Scan for the cell matching the given text and deliver its [X, Y] coordinate at center. 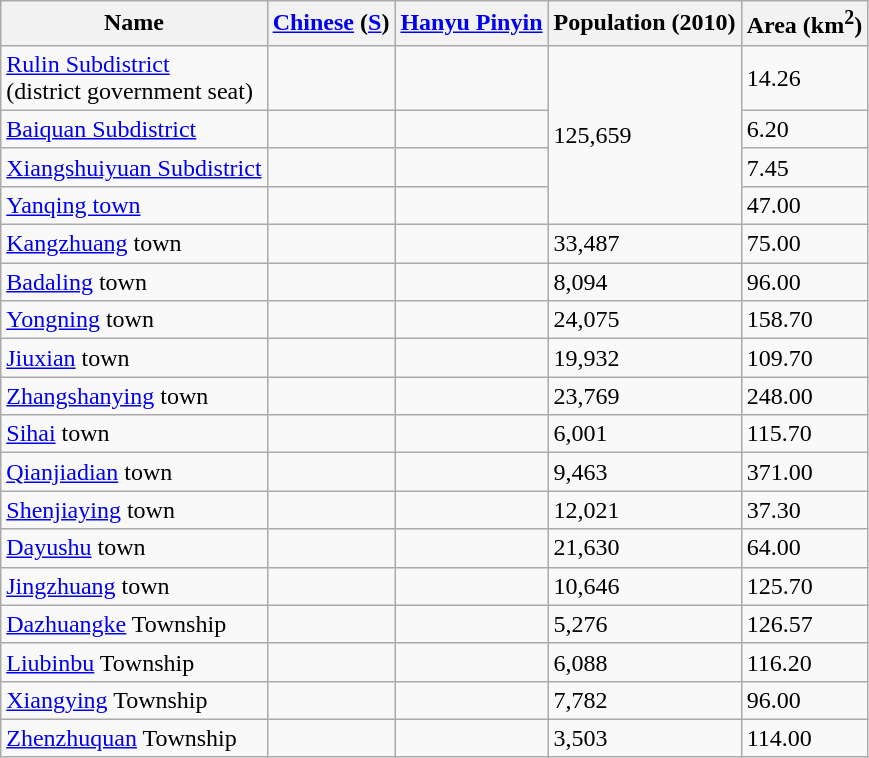
Dazhuangke Township [134, 624]
10,646 [644, 586]
158.70 [804, 320]
126.57 [804, 624]
Zhangshanying town [134, 396]
24,075 [644, 320]
Zhenzhuquan Township [134, 738]
6,088 [644, 662]
Dayushu town [134, 548]
114.00 [804, 738]
371.00 [804, 472]
7.45 [804, 167]
116.20 [804, 662]
125.70 [804, 586]
Population (2010) [644, 24]
248.00 [804, 396]
Sihai town [134, 434]
115.70 [804, 434]
6.20 [804, 129]
Liubinbu Township [134, 662]
Yongning town [134, 320]
Badaling town [134, 282]
21,630 [644, 548]
Yanqing town [134, 205]
3,503 [644, 738]
Area (km2) [804, 24]
19,932 [644, 358]
33,487 [644, 244]
Kangzhuang town [134, 244]
109.70 [804, 358]
37.30 [804, 510]
Xiangying Township [134, 700]
Chinese (S) [331, 24]
Hanyu Pinyin [472, 24]
8,094 [644, 282]
23,769 [644, 396]
9,463 [644, 472]
5,276 [644, 624]
Xiangshuiyuan Subdistrict [134, 167]
47.00 [804, 205]
Jingzhuang town [134, 586]
75.00 [804, 244]
64.00 [804, 548]
Baiquan Subdistrict [134, 129]
12,021 [644, 510]
Jiuxian town [134, 358]
Rulin Subdistrict(district government seat) [134, 78]
Name [134, 24]
14.26 [804, 78]
6,001 [644, 434]
125,659 [644, 134]
7,782 [644, 700]
Qianjiadian town [134, 472]
Shenjiaying town [134, 510]
